Scan for the cell matching the given text and deliver its (x, y) coordinate at center. 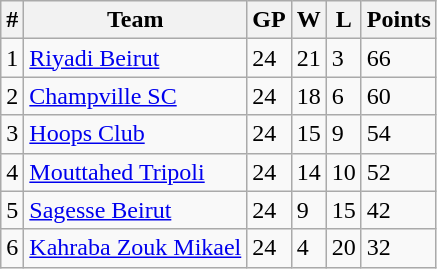
# (12, 20)
W (308, 20)
54 (398, 134)
Team (136, 20)
2 (12, 96)
L (344, 20)
Champville SC (136, 96)
60 (398, 96)
21 (308, 58)
5 (12, 210)
42 (398, 210)
Kahraba Zouk Mikael (136, 248)
52 (398, 172)
14 (308, 172)
GP (269, 20)
Hoops Club (136, 134)
10 (344, 172)
1 (12, 58)
Points (398, 20)
Sagesse Beirut (136, 210)
66 (398, 58)
18 (308, 96)
Mouttahed Tripoli (136, 172)
32 (398, 248)
Riyadi Beirut (136, 58)
20 (344, 248)
